Identify which cell holds the provided text, then report its (x, y) central coordinate. 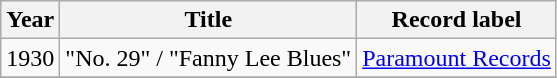
Record label (457, 20)
Paramount Records (457, 58)
Year (30, 20)
1930 (30, 58)
Title (208, 20)
"No. 29" / "Fanny Lee Blues" (208, 58)
